Detect which cell encompasses the target text, then output its (x, y) center coordinate. 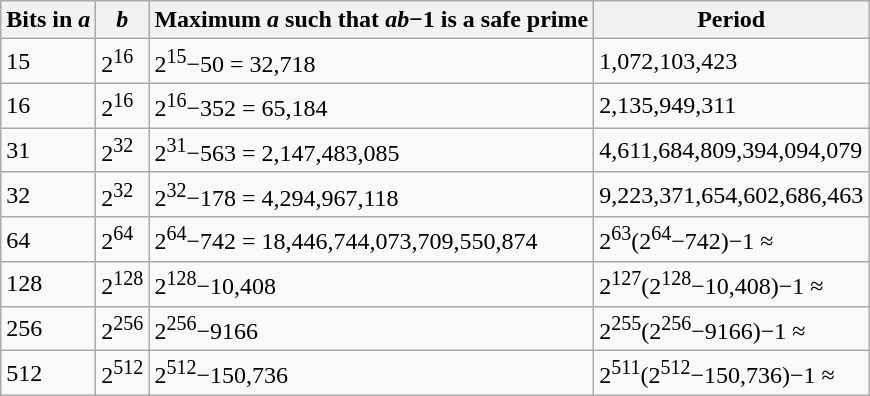
Maximum a such that ab−1 is a safe prime (372, 20)
2512−150,736 (372, 374)
215−50 = 32,718 (372, 62)
Period (732, 20)
15 (48, 62)
264 (122, 240)
231−563 = 2,147,483,085 (372, 150)
263(264−742)−1 ≈ (732, 240)
2255(2256−9166)−1 ≈ (732, 328)
1,072,103,423 (732, 62)
2256 (122, 328)
16 (48, 106)
216−352 = 65,184 (372, 106)
2127(2128−10,408)−1 ≈ (732, 284)
2128−10,408 (372, 284)
64 (48, 240)
232−178 = 4,294,967,118 (372, 194)
2,135,949,311 (732, 106)
2256−9166 (372, 328)
128 (48, 284)
2512 (122, 374)
31 (48, 150)
2128 (122, 284)
264−742 = 18,446,744,073,709,550,874 (372, 240)
4,611,684,809,394,094,079 (732, 150)
b (122, 20)
Bits in a (48, 20)
2511(2512−150,736)−1 ≈ (732, 374)
9,223,371,654,602,686,463 (732, 194)
32 (48, 194)
512 (48, 374)
256 (48, 328)
